Extract the (x, y) coordinate from the center of the cell holding the provided text.  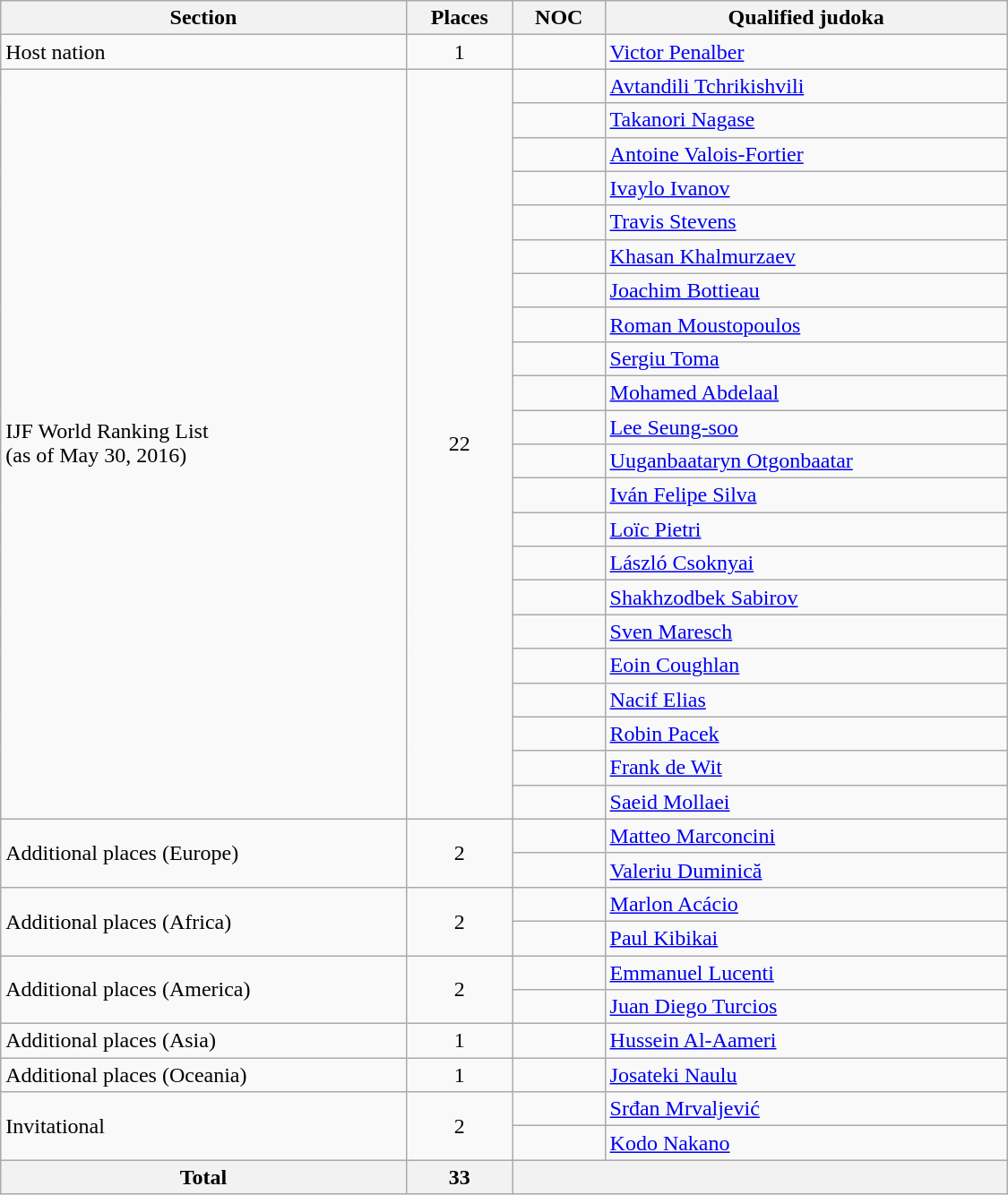
33 (459, 1177)
Additional places (Asia) (203, 1041)
Iván Felipe Silva (806, 495)
Hussein Al-Aameri (806, 1041)
Lee Seung-soo (806, 427)
Qualified judoka (806, 18)
Section (203, 18)
Josateki Naulu (806, 1075)
NOC (559, 18)
Matteo Marconcini (806, 836)
Sven Maresch (806, 632)
Sergiu Toma (806, 358)
Uuganbaataryn Otgonbaatar (806, 461)
Kodo Nakano (806, 1143)
Emmanuel Lucenti (806, 972)
22 (459, 444)
Srđan Mrvaljević (806, 1109)
Places (459, 18)
Ivaylo Ivanov (806, 188)
Paul Kibikai (806, 938)
Additional places (Europe) (203, 853)
Khasan Khalmurzaev (806, 256)
Invitational (203, 1126)
Host nation (203, 52)
Roman Moustopoulos (806, 324)
László Csoknyai (806, 563)
Frank de Wit (806, 768)
Additional places (Africa) (203, 921)
Shakhzodbek Sabirov (806, 597)
Additional places (America) (203, 989)
Saeid Mollaei (806, 802)
IJF World Ranking List(as of May 30, 2016) (203, 444)
Additional places (Oceania) (203, 1075)
Marlon Acácio (806, 904)
Takanori Nagase (806, 120)
Nacif Elias (806, 700)
Loïc Pietri (806, 529)
Victor Penalber (806, 52)
Juan Diego Turcios (806, 1007)
Eoin Coughlan (806, 666)
Avtandili Tchrikishvili (806, 86)
Total (203, 1177)
Travis Stevens (806, 222)
Valeriu Duminică (806, 870)
Antoine Valois-Fortier (806, 154)
Robin Pacek (806, 734)
Joachim Bottieau (806, 290)
Mohamed Abdelaal (806, 392)
